Locate the cell with the specified text and output its [X, Y] center coordinate. 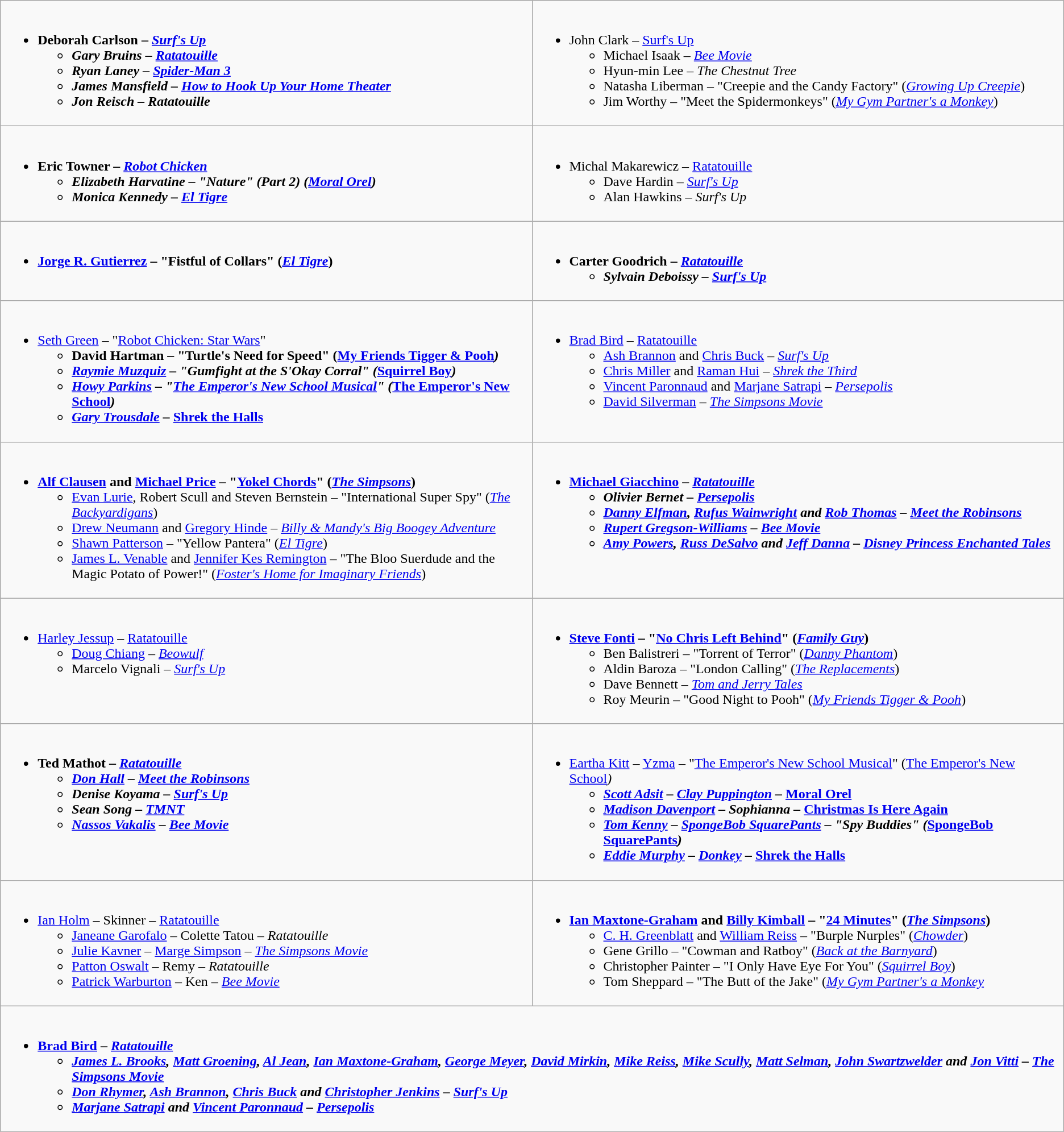
Michal Makarewicz – RatatouilleDave Hardin – Surf's UpAlan Hawkins – Surf's Up [798, 174]
Jorge R. Gutierrez – "Fistful of Collars" (El Tigre) [266, 261]
Ted Mathot – RatatouilleDon Hall – Meet the RobinsonsDenise Koyama – Surf's UpSean Song – TMNTNassos Vakalis – Bee Movie [266, 802]
Carter Goodrich – RatatouilleSylvain Deboissy – Surf's Up [798, 261]
Harley Jessup – RatatouilleDoug Chiang – BeowulfMarcelo Vignali – Surf's Up [266, 661]
Eric Towner – Robot ChickenElizabeth Harvatine – "Nature" (Part 2) (Moral Orel)Monica Kennedy – El Tigre [266, 174]
